Detect which cell encompasses the target text, then output its (x, y) center coordinate. 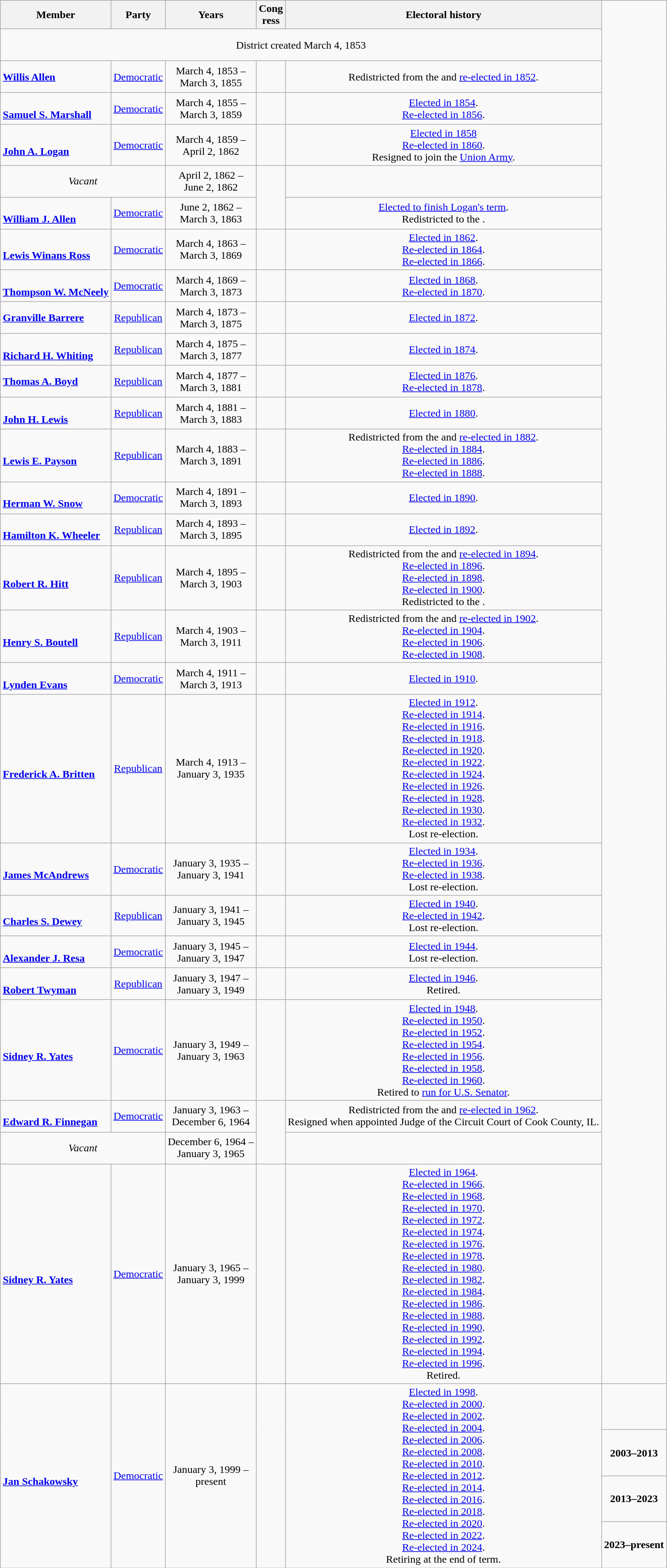
Henry S. Boutell (56, 636)
Robert Twyman (56, 984)
Years (211, 15)
March 4, 1895 –March 3, 1903 (211, 578)
2023–present (634, 1545)
Lewis E. Payson (56, 456)
Richard H. Whiting (56, 349)
Redistricted from the and re-elected in 1882.Re-elected in 1884.Re-elected in 1886.Re-elected in 1888. (444, 456)
January 3, 1945 –January 3, 1947 (211, 952)
Elected in 1858Re-elected in 1860.Resigned to join the Union Army. (444, 145)
Hamilton K. Wheeler (56, 529)
Willis Allen (56, 77)
Alexander J. Resa (56, 952)
John A. Logan (56, 145)
Elected in 1854.Re-elected in 1856. (444, 109)
Electoral history (444, 15)
March 4, 1855 –March 3, 1859 (211, 109)
Redistricted from the and re-elected in 1852. (444, 77)
Elected in 1892. (444, 529)
March 4, 1859 –April 2, 1862 (211, 145)
Elected in 1944.Lost re-election. (444, 952)
Charles S. Dewey (56, 916)
Frederick A. Britten (56, 769)
Granville Barrere (56, 318)
January 3, 1941 –January 3, 1945 (211, 916)
Elected in 1880. (444, 413)
Elected in 1946.Retired. (444, 984)
Lynden Evans (56, 679)
Congress (271, 15)
Lewis Winans Ross (56, 249)
Elected in 1862.Re-elected in 1864.Re-elected in 1866. (444, 249)
Elected in 1872. (444, 318)
Elected in 1934.Re-elected in 1936.Re-elected in 1938.Lost re-election. (444, 869)
Elected in 1890. (444, 498)
Elected in 1940.Re-elected in 1942.Lost re-election. (444, 916)
March 4, 1883 –March 3, 1891 (211, 456)
Elected in 1910. (444, 679)
March 4, 1863 –March 3, 1869 (211, 249)
Redistricted from the and re-elected in 1962.Resigned when appointed Judge of the Circuit Court of Cook County, IL. (444, 1116)
James McAndrews (56, 869)
June 2, 1862 –March 3, 1863 (211, 213)
January 3, 1965 –January 3, 1999 (211, 1274)
Party (138, 15)
March 4, 1891 –March 3, 1893 (211, 498)
January 3, 1963 –December 6, 1964 (211, 1116)
John H. Lewis (56, 413)
April 2, 1862 –June 2, 1862 (211, 181)
Elected in 1868.Re-elected in 1870. (444, 286)
Elected in 1876.Re-elected in 1878. (444, 381)
Edward R. Finnegan (56, 1116)
March 4, 1877 –March 3, 1881 (211, 381)
Elected to finish Logan's term.Redistricted to the . (444, 213)
Jan Schakowsky (56, 1476)
Redistricted from the and re-elected in 1902.Re-elected in 1904.Re-elected in 1906.Re-elected in 1908. (444, 636)
March 4, 1881 –March 3, 1883 (211, 413)
Herman W. Snow (56, 498)
District created March 4, 1853 (301, 45)
2013–2023 (634, 1499)
William J. Allen (56, 213)
January 3, 1949 –January 3, 1963 (211, 1050)
March 4, 1869 –March 3, 1873 (211, 286)
Robert R. Hitt (56, 578)
Thompson W. McNeely (56, 286)
March 4, 1875 –March 3, 1877 (211, 349)
March 4, 1903 –March 3, 1911 (211, 636)
December 6, 1964 –January 3, 1965 (211, 1148)
March 4, 1893 –March 3, 1895 (211, 529)
March 4, 1853 –March 3, 1855 (211, 77)
2003–2013 (634, 1453)
Thomas A. Boyd (56, 381)
January 3, 1999 –present (211, 1476)
January 3, 1947 –January 3, 1949 (211, 984)
Redistricted from the and re-elected in 1894.Re-elected in 1896.Re-elected in 1898.Re-elected in 1900.Redistricted to the . (444, 578)
March 4, 1873 –March 3, 1875 (211, 318)
March 4, 1911 –March 3, 1913 (211, 679)
January 3, 1935 –January 3, 1941 (211, 869)
Samuel S. Marshall (56, 109)
March 4, 1913 –January 3, 1935 (211, 769)
Member (56, 15)
Elected in 1874. (444, 349)
